Return the (x, y) coordinate for the center point of the cell that contains the specified text.  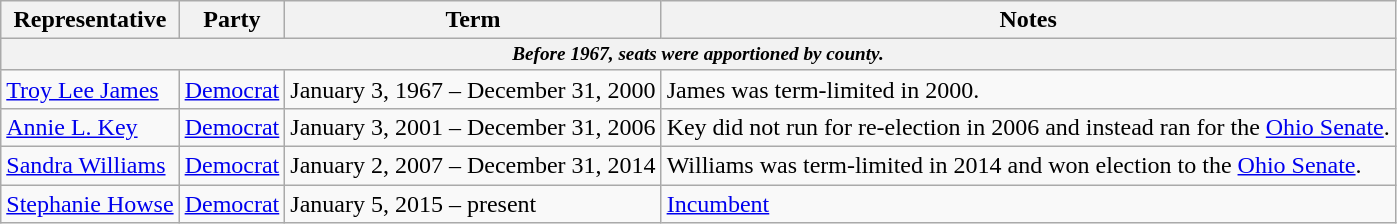
Notes (1028, 20)
Troy Lee James (90, 89)
January 5, 2015 – present (473, 204)
January 2, 2007 – December 31, 2014 (473, 166)
Key did not run for re-election in 2006 and instead ran for the Ohio Senate. (1028, 128)
Sandra Williams (90, 166)
Incumbent (1028, 204)
Term (473, 20)
Representative (90, 20)
Party (232, 20)
James was term-limited in 2000. (1028, 89)
January 3, 2001 – December 31, 2006 (473, 128)
Annie L. Key (90, 128)
Stephanie Howse (90, 204)
Before 1967, seats were apportioned by county. (698, 55)
Williams was term-limited in 2014 and won election to the Ohio Senate. (1028, 166)
January 3, 1967 – December 31, 2000 (473, 89)
